Capture the cell that displays the provided text and extract its (x, y) central coordinate. 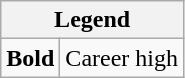
Legend (92, 20)
Bold (30, 58)
Career high (122, 58)
